For the text-containing cell, return its midpoint in (x, y) coordinate format. 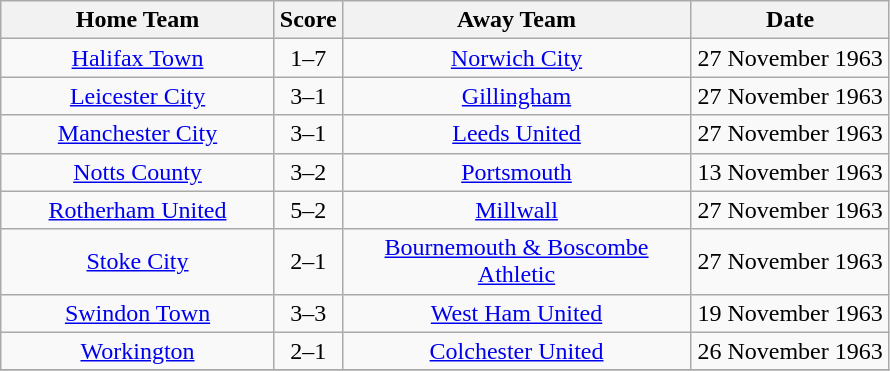
5–2 (308, 210)
Away Team (516, 20)
Date (790, 20)
Swindon Town (138, 313)
13 November 1963 (790, 172)
3–2 (308, 172)
Manchester City (138, 134)
Leicester City (138, 96)
Home Team (138, 20)
Colchester United (516, 351)
Notts County (138, 172)
Leeds United (516, 134)
19 November 1963 (790, 313)
West Ham United (516, 313)
Norwich City (516, 58)
Halifax Town (138, 58)
Millwall (516, 210)
Score (308, 20)
Stoke City (138, 262)
Portsmouth (516, 172)
26 November 1963 (790, 351)
Rotherham United (138, 210)
Gillingham (516, 96)
3–3 (308, 313)
Workington (138, 351)
Bournemouth & Boscombe Athletic (516, 262)
1–7 (308, 58)
